Search for the cell housing the specified text and yield its [x, y] center coordinate. 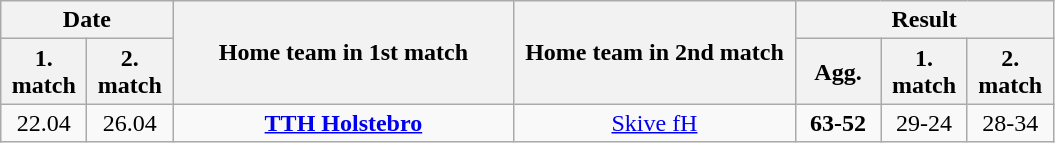
Skive fH [654, 123]
63-52 [838, 123]
Home team in 1st match [344, 52]
Home team in 2nd match [654, 52]
TTH Holstebro [344, 123]
Date [87, 20]
29-24 [924, 123]
Result [924, 20]
26.04 [130, 123]
Agg. [838, 72]
22.04 [44, 123]
28-34 [1010, 123]
